Determine the (x, y) coordinate at the center of the cell enclosing the given text.  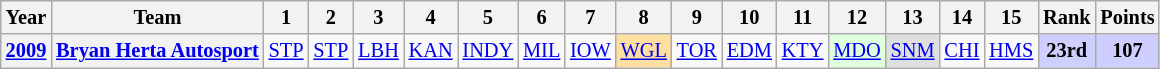
KAN (431, 51)
CHI (962, 51)
Year (26, 17)
7 (590, 17)
SNM (913, 51)
MDO (856, 51)
10 (750, 17)
4 (431, 17)
INDY (488, 51)
9 (697, 17)
1 (286, 17)
2009 (26, 51)
8 (644, 17)
IOW (590, 51)
TOR (697, 51)
107 (1127, 51)
13 (913, 17)
KTY (803, 51)
MIL (542, 51)
11 (803, 17)
6 (542, 17)
12 (856, 17)
LBH (378, 51)
WGL (644, 51)
5 (488, 17)
Points (1127, 17)
HMS (1011, 51)
15 (1011, 17)
Team (157, 17)
23rd (1066, 51)
Bryan Herta Autosport (157, 51)
14 (962, 17)
2 (330, 17)
3 (378, 17)
EDM (750, 51)
Rank (1066, 17)
